Locate the cell with the specified text and output its [X, Y] center coordinate. 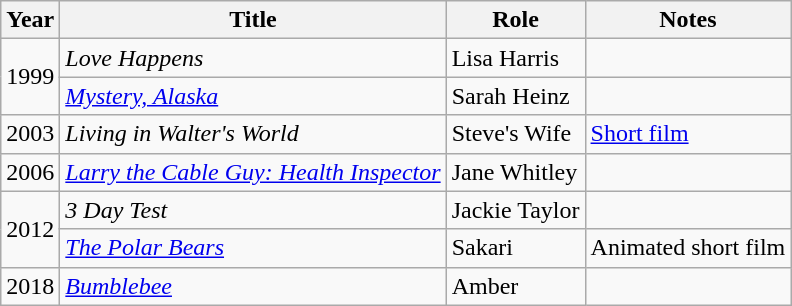
2012 [30, 229]
The Polar Bears [253, 248]
Role [516, 20]
Short film [688, 134]
Jane Whitley [516, 172]
Title [253, 20]
2003 [30, 134]
2006 [30, 172]
Notes [688, 20]
Animated short film [688, 248]
Jackie Taylor [516, 210]
Bumblebee [253, 286]
Larry the Cable Guy: Health Inspector [253, 172]
Amber [516, 286]
Love Happens [253, 58]
1999 [30, 77]
Living in Walter's World [253, 134]
Year [30, 20]
Steve's Wife [516, 134]
Sarah Heinz [516, 96]
3 Day Test [253, 210]
Lisa Harris [516, 58]
2018 [30, 286]
Mystery, Alaska [253, 96]
Sakari [516, 248]
